Scan for the cell matching the given text and deliver its (x, y) coordinate at center. 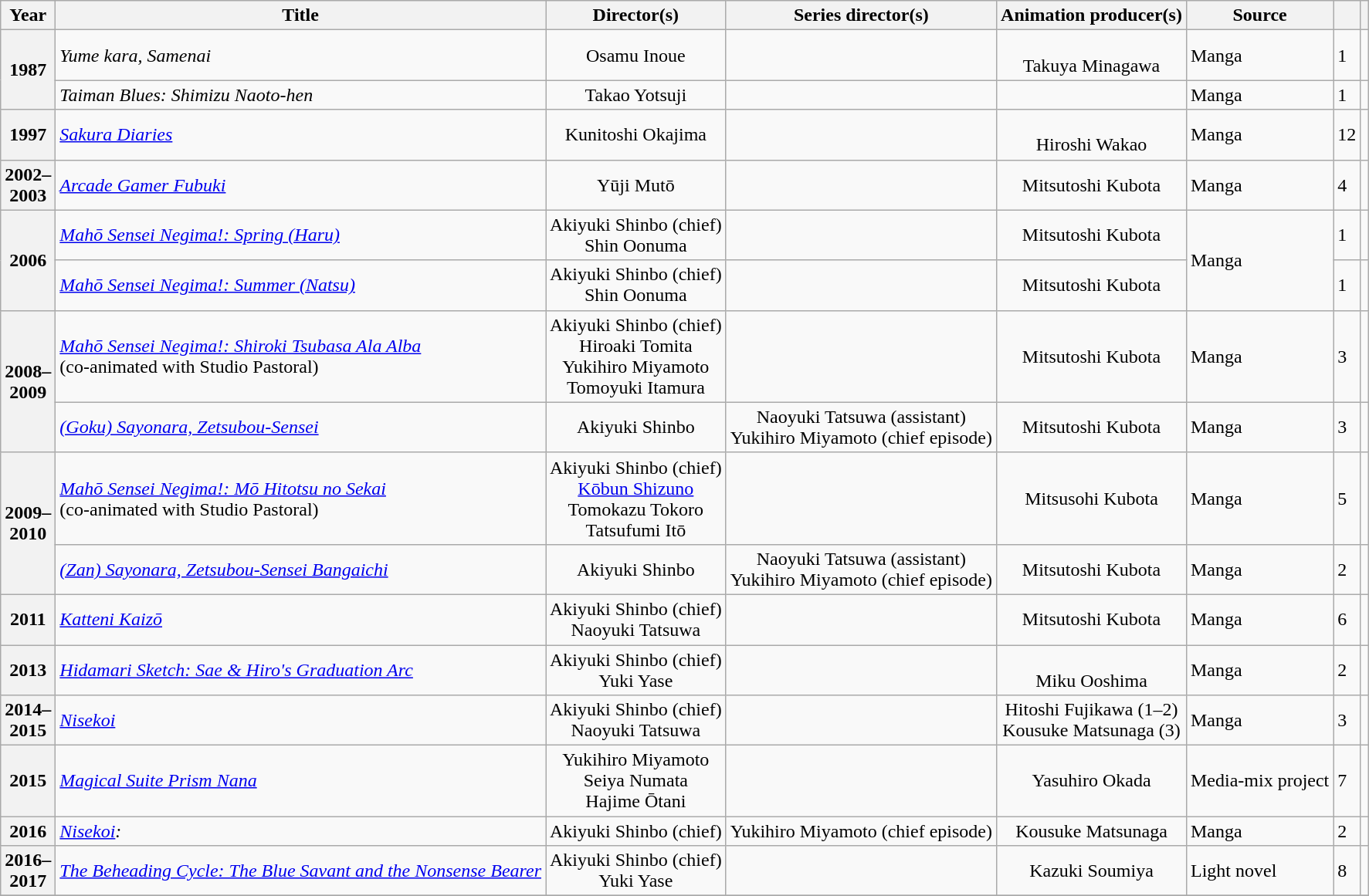
Yukihiro Miyamoto (chief episode) (861, 831)
2008–2009 (28, 381)
Title (301, 15)
Mahō Sensei Negima!: Shiroki Tsubasa Ala Alba(co-animated with Studio Pastoral) (301, 357)
Hiroshi Wakao (1092, 134)
Nisekoi (301, 721)
Hidamari Sketch: Sae & Hiro's Graduation Arc (301, 670)
1997 (28, 134)
Arcade Gamer Fubuki (301, 185)
Osamu Inoue (635, 56)
Taiman Blues: Shimizu Naoto-hen (301, 95)
Katteni Kaizō (301, 619)
2015 (28, 781)
Magical Suite Prism Nana (301, 781)
Series director(s) (861, 15)
(Goku) Sayonara, Zetsubou-Sensei (301, 428)
Nisekoi: (301, 831)
2014–2015 (28, 721)
7 (1347, 781)
Mahō Sensei Negima!: Summer (Natsu) (301, 286)
Mitsusohi Kubota (1092, 499)
1987 (28, 69)
5 (1347, 499)
4 (1347, 185)
Animation producer(s) (1092, 15)
Miku Ooshima (1092, 670)
Source (1259, 15)
Mahō Sensei Negima!: Mō Hitotsu no Sekai(co-animated with Studio Pastoral) (301, 499)
6 (1347, 619)
Yūji Mutō (635, 185)
Takuya Minagawa (1092, 56)
Kousuke Matsunaga (1092, 831)
Akiyuki Shinbo (chief)Kōbun Shizuno Tomokazu Tokoro Tatsufumi Itō (635, 499)
Sakura Diaries (301, 134)
Light novel (1259, 871)
Akiyuki Shinbo (chief)Hiroaki Tomita Yukihiro Miyamoto Tomoyuki Itamura (635, 357)
Director(s) (635, 15)
Kunitoshi Okajima (635, 134)
12 (1347, 134)
2016–2017 (28, 871)
Akiyuki Shinbo (chief) (635, 831)
2002–2003 (28, 185)
2016 (28, 831)
Hitoshi Fujikawa (1–2)Kousuke Matsunaga (3) (1092, 721)
8 (1347, 871)
(Zan) Sayonara, Zetsubou-Sensei Bangaichi (301, 570)
Yukihiro Miyamoto Seiya Numata Hajime Ōtani (635, 781)
Yasuhiro Okada (1092, 781)
Mahō Sensei Negima!: Spring (Haru) (301, 235)
2011 (28, 619)
Media-mix project (1259, 781)
2009–2010 (28, 523)
Takao Yotsuji (635, 95)
2013 (28, 670)
Kazuki Soumiya (1092, 871)
Yume kara, Samenai (301, 56)
The Beheading Cycle: The Blue Savant and the Nonsense Bearer (301, 871)
Year (28, 15)
2006 (28, 260)
